For the text-containing cell, return its midpoint in [X, Y] coordinate format. 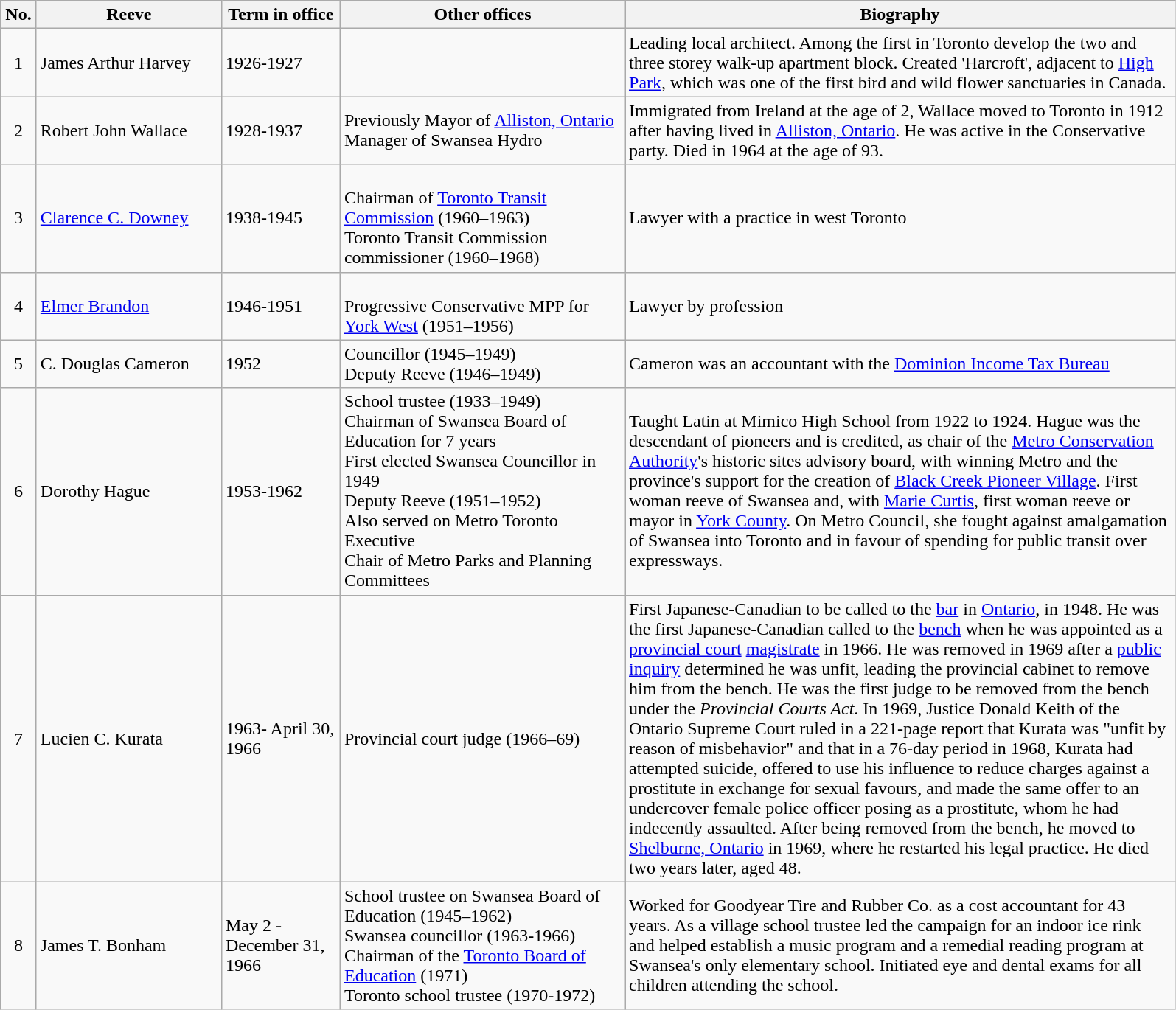
Biography [900, 15]
C. Douglas Cameron [128, 364]
3 [19, 218]
1963- April 30, 1966 [280, 739]
1926-1927 [280, 63]
May 2 - December 31, 1966 [280, 945]
Dorothy Hague [128, 491]
1946-1951 [280, 306]
1 [19, 63]
James T. Bonham [128, 945]
1952 [280, 364]
2 [19, 130]
5 [19, 364]
Clarence C. Downey [128, 218]
Previously Mayor of Alliston, OntarioManager of Swansea Hydro [482, 130]
Elmer Brandon [128, 306]
Reeve [128, 15]
Lucien C. Kurata [128, 739]
Provincial court judge (1966–69) [482, 739]
Councillor (1945–1949)Deputy Reeve (1946–1949) [482, 364]
1928-1937 [280, 130]
Robert John Wallace [128, 130]
8 [19, 945]
1938-1945 [280, 218]
1953-1962 [280, 491]
4 [19, 306]
Chairman of Toronto Transit Commission (1960–1963)Toronto Transit Commission commissioner (1960–1968) [482, 218]
6 [19, 491]
Lawyer by profession [900, 306]
No. [19, 15]
Progressive Conservative MPP for York West (1951–1956) [482, 306]
Other offices [482, 15]
7 [19, 739]
Cameron was an accountant with the Dominion Income Tax Bureau [900, 364]
Term in office [280, 15]
Lawyer with a practice in west Toronto [900, 218]
James Arthur Harvey [128, 63]
